Return the [x, y] coordinate for the center point of the cell that contains the specified text.  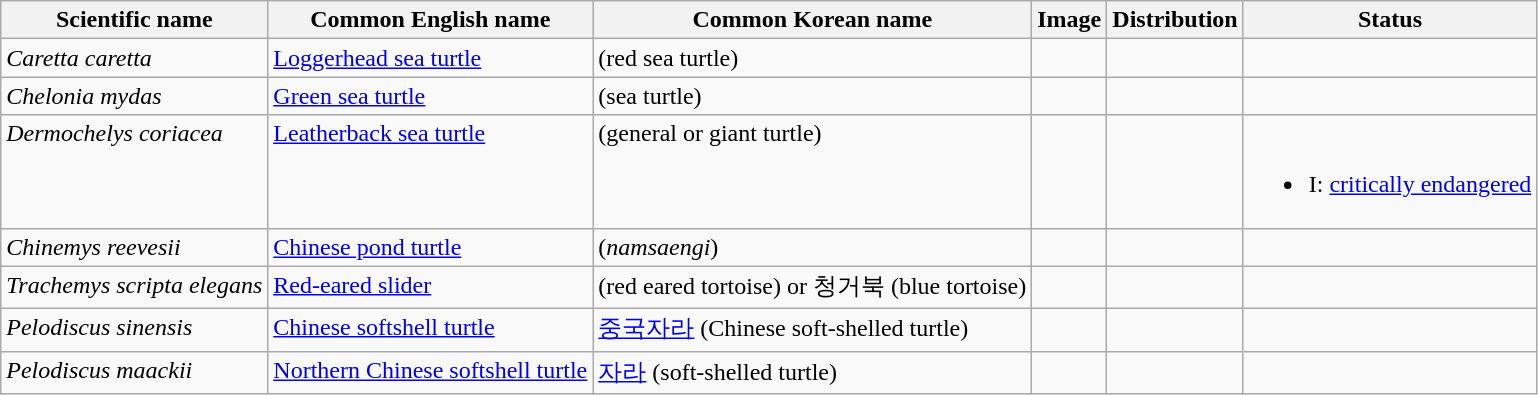
(red eared tortoise) or 청거북 (blue tortoise) [812, 288]
Distribution [1175, 20]
Pelodiscus maackii [134, 372]
Leatherback sea turtle [430, 172]
I: critically endangered [1390, 172]
자라 (soft-shelled turtle) [812, 372]
Trachemys scripta elegans [134, 288]
Red-eared slider [430, 288]
Scientific name [134, 20]
(general or giant turtle) [812, 172]
Chinemys reevesii [134, 247]
Common Korean name [812, 20]
Chinese softshell turtle [430, 330]
Caretta caretta [134, 58]
Chelonia mydas [134, 96]
(red sea turtle) [812, 58]
Status [1390, 20]
(namsaengi) [812, 247]
Chinese pond turtle [430, 247]
중국자라 (Chinese soft-shelled turtle) [812, 330]
Common English name [430, 20]
Green sea turtle [430, 96]
Image [1070, 20]
Loggerhead sea turtle [430, 58]
Pelodiscus sinensis [134, 330]
Dermochelys coriacea [134, 172]
(sea turtle) [812, 96]
Northern Chinese softshell turtle [430, 372]
